Search for the cell housing the specified text and yield its (X, Y) center coordinate. 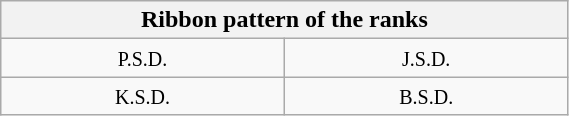
B.S.D. (426, 96)
Ribbon pattern of the ranks (284, 20)
J.S.D. (426, 58)
K.S.D. (143, 96)
P.S.D. (143, 58)
